Extract the (x, y) coordinate from the center of the cell holding the provided text.  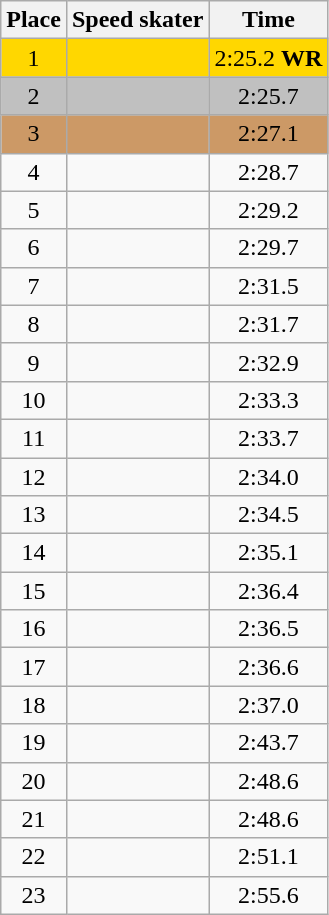
18 (34, 705)
2:36.5 (268, 629)
2:28.7 (268, 172)
2:36.6 (268, 667)
2:34.0 (268, 477)
23 (34, 895)
6 (34, 248)
1 (34, 58)
2:32.9 (268, 362)
16 (34, 629)
2 (34, 96)
10 (34, 400)
2:33.3 (268, 400)
3 (34, 134)
2:33.7 (268, 438)
2:36.4 (268, 591)
4 (34, 172)
2:29.7 (268, 248)
12 (34, 477)
2:34.5 (268, 515)
8 (34, 324)
2:25.2 WR (268, 58)
5 (34, 210)
2:25.7 (268, 96)
Time (268, 20)
14 (34, 553)
Speed skater (137, 20)
9 (34, 362)
2:31.5 (268, 286)
13 (34, 515)
22 (34, 857)
7 (34, 286)
2:37.0 (268, 705)
19 (34, 743)
2:27.1 (268, 134)
2:55.6 (268, 895)
17 (34, 667)
11 (34, 438)
20 (34, 781)
Place (34, 20)
2:51.1 (268, 857)
2:35.1 (268, 553)
2:43.7 (268, 743)
2:31.7 (268, 324)
2:29.2 (268, 210)
15 (34, 591)
21 (34, 819)
